From the cell containing the given text, extract its center point as [x, y] coordinate. 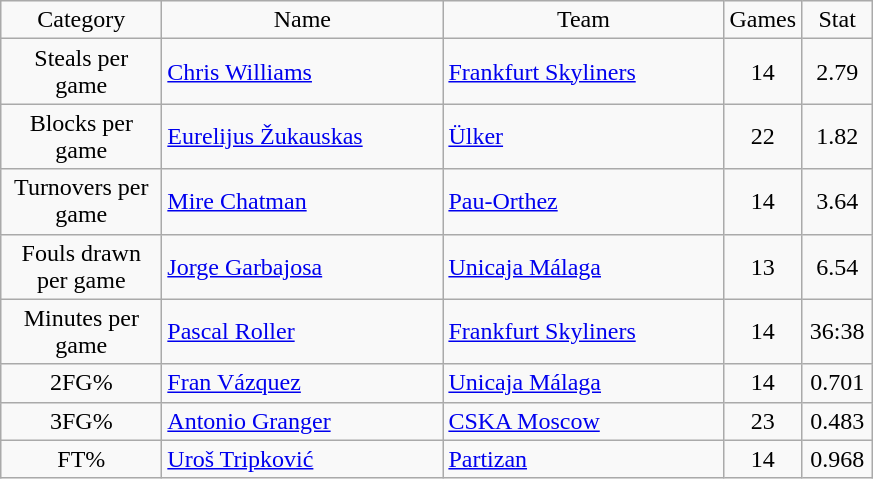
Uroš Tripković [302, 459]
Partizan [584, 459]
Steals per game [82, 72]
Ülker [584, 136]
Mire Chatman [302, 202]
Games [763, 20]
0.968 [838, 459]
Team [584, 20]
22 [763, 136]
2FG% [82, 383]
Jorge Garbajosa [302, 266]
Fran Vázquez [302, 383]
3FG% [82, 421]
Name [302, 20]
Fouls drawn per game [82, 266]
Stat [838, 20]
Category [82, 20]
Pau-Orthez [584, 202]
CSKA Moscow [584, 421]
Pascal Roller [302, 332]
FT% [82, 459]
0.483 [838, 421]
0.701 [838, 383]
Blocks per game [82, 136]
2.79 [838, 72]
13 [763, 266]
23 [763, 421]
1.82 [838, 136]
Minutes per game [82, 332]
3.64 [838, 202]
Antonio Granger [302, 421]
36:38 [838, 332]
6.54 [838, 266]
Eurelijus Žukauskas [302, 136]
Chris Williams [302, 72]
Turnovers per game [82, 202]
